For the text-containing cell, return its midpoint in (X, Y) coordinate format. 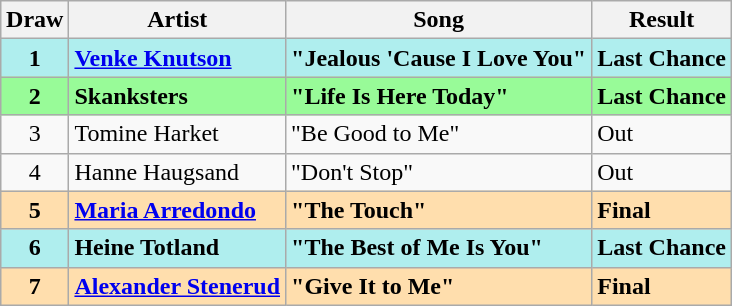
"Don't Stop" (439, 172)
Heine Totland (178, 248)
2 (35, 96)
6 (35, 248)
Venke Knutson (178, 58)
"Give It to Me" (439, 286)
3 (35, 134)
Draw (35, 20)
Artist (178, 20)
5 (35, 210)
Song (439, 20)
Result (662, 20)
4 (35, 172)
"The Touch" (439, 210)
7 (35, 286)
1 (35, 58)
"Life Is Here Today" (439, 96)
"Be Good to Me" (439, 134)
Hanne Haugsand (178, 172)
"The Best of Me Is You" (439, 248)
Tomine Harket (178, 134)
Maria Arredondo (178, 210)
Skanksters (178, 96)
Alexander Stenerud (178, 286)
"Jealous 'Cause I Love You" (439, 58)
